For the text-containing cell, return its midpoint in (x, y) coordinate format. 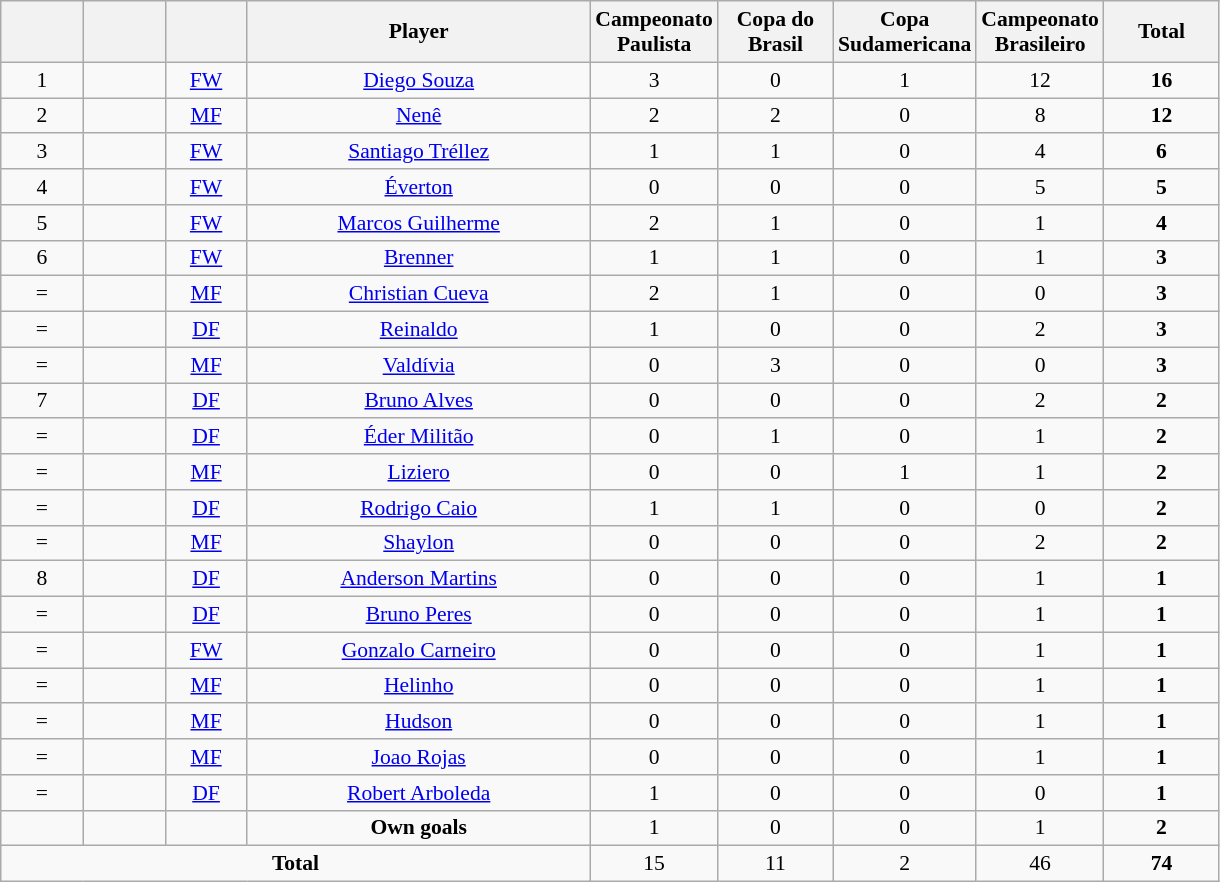
Joao Rojas (418, 757)
Campeonato Paulista (654, 32)
Marcos Guilherme (418, 223)
Reinaldo (418, 330)
Valdívia (418, 365)
Nenê (418, 116)
Copa Sudamericana (904, 32)
11 (776, 864)
Éverton (418, 187)
Diego Souza (418, 80)
Copa do Brasil (776, 32)
16 (1162, 80)
Bruno Peres (418, 615)
7 (42, 401)
46 (1040, 864)
Hudson (418, 722)
Santiago Tréllez (418, 152)
Gonzalo Carneiro (418, 650)
15 (654, 864)
Bruno Alves (418, 401)
Rodrigo Caio (418, 508)
Éder Militão (418, 437)
Liziero (418, 472)
Robert Arboleda (418, 793)
Anderson Martins (418, 579)
Christian Cueva (418, 294)
Shaylon (418, 543)
Campeonato Brasileiro (1040, 32)
Brenner (418, 258)
74 (1162, 864)
Own goals (418, 828)
Helinho (418, 686)
Player (418, 32)
